Determine the [x, y] coordinate at the center of the cell enclosing the given text.  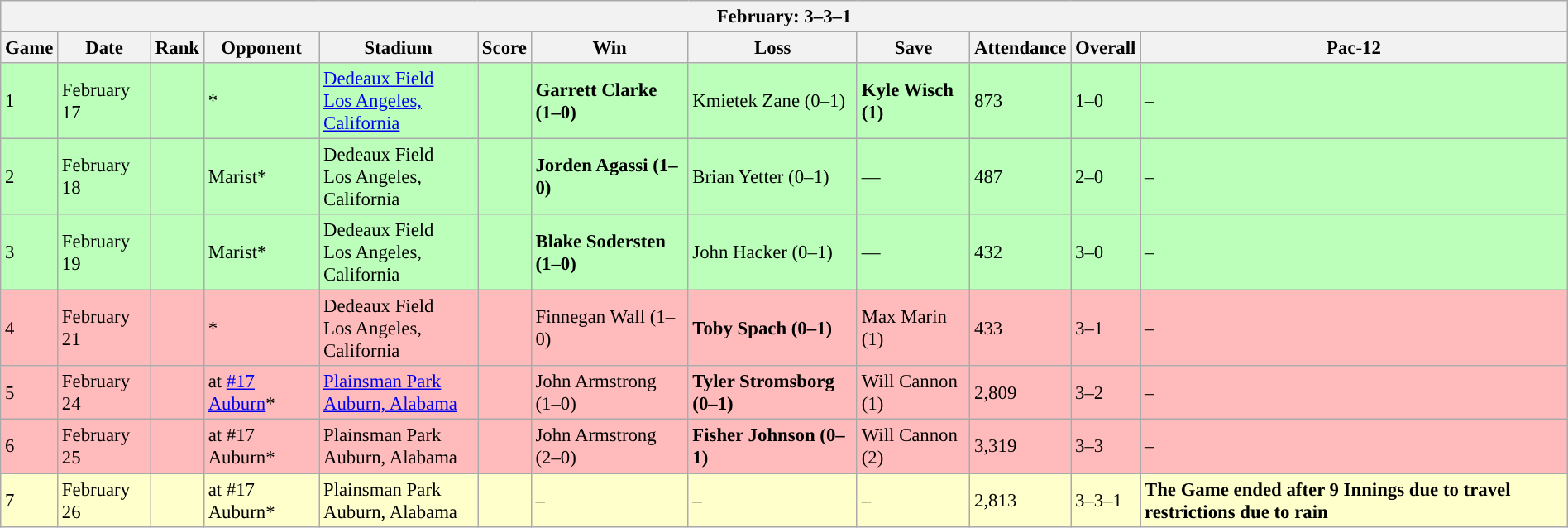
1–0 [1106, 101]
5 [30, 392]
Opponent [261, 47]
Stadium [399, 47]
John Hacker (0–1) [772, 252]
Toby Spach (0–1) [772, 329]
Game [30, 47]
Blake Sodersten (1–0) [610, 252]
February 17 [104, 101]
Kyle Wisch (1) [913, 101]
Date [104, 47]
3–3 [1106, 447]
3–3–1 [1106, 500]
487 [1021, 177]
Brian Yetter (0–1) [772, 177]
7 [30, 500]
February 18 [104, 177]
February 25 [104, 447]
3,319 [1021, 447]
432 [1021, 252]
Jorden Agassi (1–0) [610, 177]
Kmietek Zane (0–1) [772, 101]
Attendance [1021, 47]
3–1 [1106, 329]
Max Marin (1) [913, 329]
1 [30, 101]
John Armstrong (1–0) [610, 392]
2–0 [1106, 177]
Rank [178, 47]
3–0 [1106, 252]
Overall [1106, 47]
3–2 [1106, 392]
February 26 [104, 500]
2,809 [1021, 392]
873 [1021, 101]
6 [30, 447]
4 [30, 329]
Will Cannon (2) [913, 447]
433 [1021, 329]
Tyler Stromsborg (0–1) [772, 392]
Pac-12 [1355, 47]
February: 3–3–1 [784, 17]
Garrett Clarke (1–0) [610, 101]
3 [30, 252]
Loss [772, 47]
February 19 [104, 252]
Win [610, 47]
John Armstrong (2–0) [610, 447]
Will Cannon (1) [913, 392]
Score [504, 47]
2 [30, 177]
Finnegan Wall (1–0) [610, 329]
Save [913, 47]
February 21 [104, 329]
2,813 [1021, 500]
Fisher Johnson (0–1) [772, 447]
February 24 [104, 392]
The Game ended after 9 Innings due to travel restrictions due to rain [1355, 500]
